Pinpoint the cell where the given text exists, returning its (X, Y) midpoint coordinate. 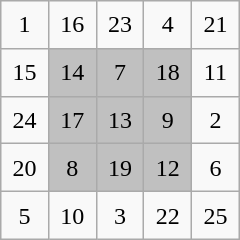
6 (216, 168)
18 (168, 72)
8 (72, 168)
13 (120, 120)
9 (168, 120)
1 (25, 25)
12 (168, 168)
3 (120, 216)
24 (25, 120)
5 (25, 216)
2 (216, 120)
4 (168, 25)
10 (72, 216)
17 (72, 120)
21 (216, 25)
11 (216, 72)
19 (120, 168)
7 (120, 72)
22 (168, 216)
25 (216, 216)
20 (25, 168)
14 (72, 72)
23 (120, 25)
15 (25, 72)
16 (72, 25)
